Return the (X, Y) coordinate for the center point of the cell that contains the specified text.  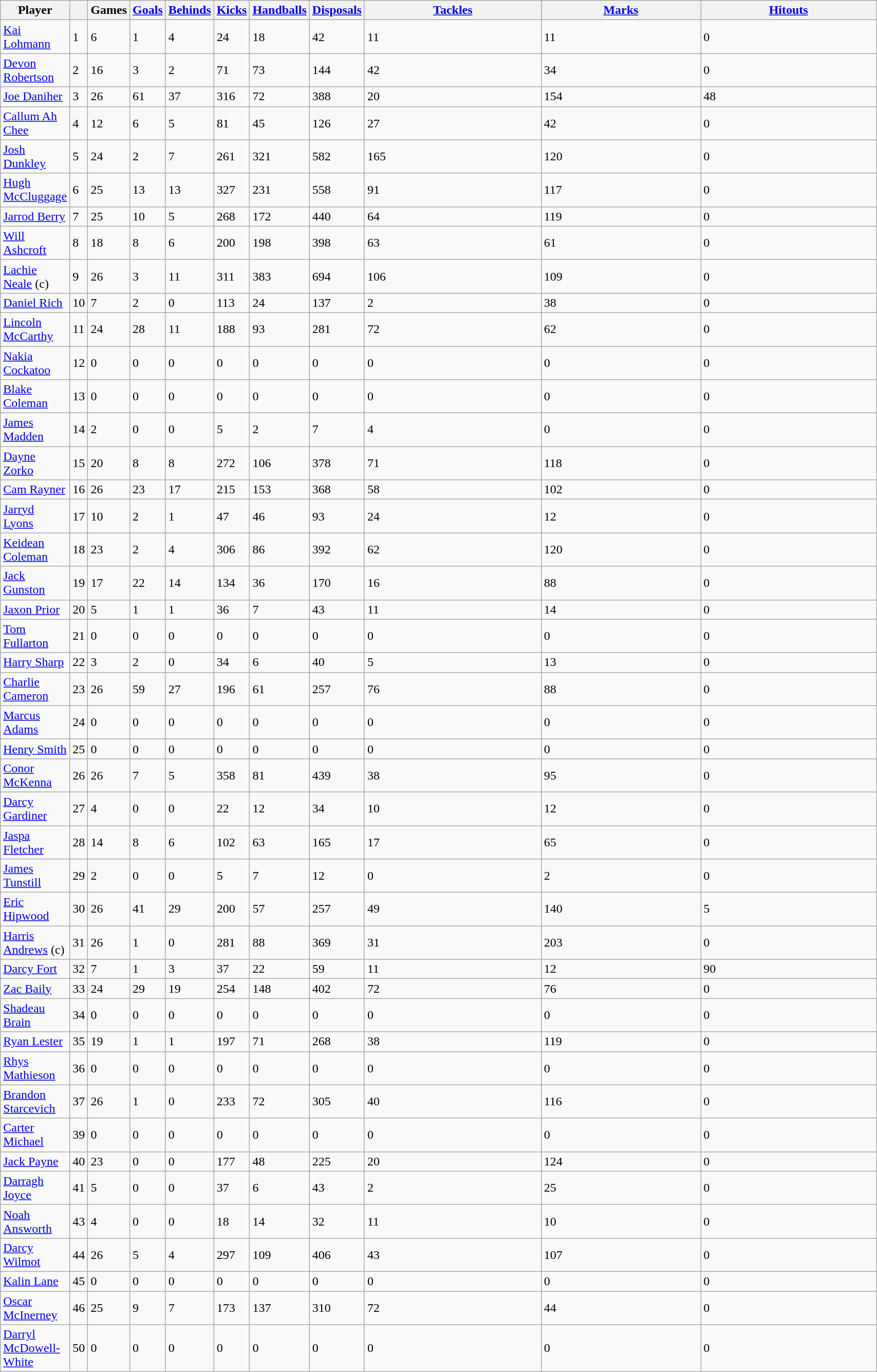
65 (621, 842)
170 (337, 583)
Jarrod Berry (35, 216)
Harris Andrews (c) (35, 942)
272 (232, 463)
402 (337, 989)
Games (109, 10)
440 (337, 216)
Behinds (190, 10)
321 (279, 156)
Hugh McCluggage (35, 190)
39 (79, 1135)
Darcy Gardiner (35, 809)
118 (621, 463)
Josh Dunkley (35, 156)
172 (279, 216)
73 (279, 70)
113 (232, 303)
Devon Robertson (35, 70)
Kicks (232, 10)
582 (337, 156)
49 (453, 910)
173 (232, 1307)
148 (279, 989)
Jack Gunston (35, 583)
225 (337, 1161)
Handballs (279, 10)
316 (232, 97)
Harry Sharp (35, 662)
47 (232, 516)
Brandon Starcevich (35, 1102)
177 (232, 1161)
91 (453, 190)
Noah Answorth (35, 1221)
21 (79, 636)
Goals (148, 10)
124 (621, 1161)
Lachie Neale (c) (35, 276)
Jaxon Prior (35, 609)
Darcy Fort (35, 969)
Ryan Lester (35, 1042)
Tom Fullarton (35, 636)
Carter Michael (35, 1135)
388 (337, 97)
Keidean Coleman (35, 550)
50 (79, 1348)
392 (337, 550)
Cam Rayner (35, 490)
James Madden (35, 430)
58 (453, 490)
203 (621, 942)
95 (621, 775)
Marcus Adams (35, 722)
33 (79, 989)
378 (337, 463)
196 (232, 689)
310 (337, 1307)
117 (621, 190)
15 (79, 463)
134 (232, 583)
30 (79, 910)
383 (279, 276)
Zac Baily (35, 989)
558 (337, 190)
35 (79, 1042)
107 (621, 1255)
398 (337, 243)
297 (232, 1255)
Daniel Rich (35, 303)
57 (279, 910)
90 (789, 969)
64 (453, 216)
Eric Hipwood (35, 910)
358 (232, 775)
Henry Smith (35, 749)
Kai Lohmann (35, 37)
188 (232, 329)
153 (279, 490)
Lincoln McCarthy (35, 329)
Joe Daniher (35, 97)
Rhys Mathieson (35, 1068)
140 (621, 910)
126 (337, 123)
Tackles (453, 10)
311 (232, 276)
144 (337, 70)
Dayne Zorko (35, 463)
215 (232, 490)
Callum Ah Chee (35, 123)
Charlie Cameron (35, 689)
305 (337, 1102)
Jaspa Fletcher (35, 842)
Hitouts (789, 10)
86 (279, 550)
327 (232, 190)
369 (337, 942)
439 (337, 775)
Darryl McDowell-White (35, 1348)
Kalin Lane (35, 1281)
Disposals (337, 10)
406 (337, 1255)
James Tunstill (35, 876)
Marks (621, 10)
Conor McKenna (35, 775)
197 (232, 1042)
154 (621, 97)
Darcy Wilmot (35, 1255)
254 (232, 989)
233 (232, 1102)
306 (232, 550)
Oscar McInerney (35, 1307)
Will Ashcroft (35, 243)
Player (35, 10)
Darragh Joyce (35, 1188)
694 (337, 276)
231 (279, 190)
Shadeau Brain (35, 1015)
116 (621, 1102)
Nakia Cockatoo (35, 363)
368 (337, 490)
261 (232, 156)
Blake Coleman (35, 397)
Jack Payne (35, 1161)
Jarryd Lyons (35, 516)
198 (279, 243)
